Determine the (x, y) coordinate at the center of the cell enclosing the given text.  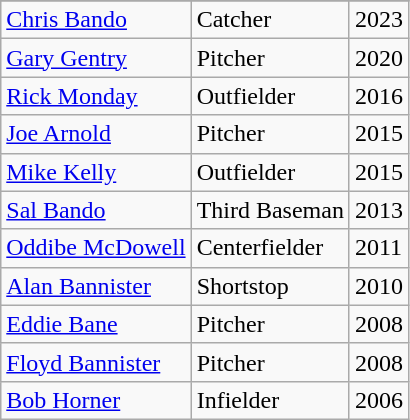
Joe Arnold (96, 134)
2006 (378, 400)
Infielder (270, 400)
Shortstop (270, 286)
Floyd Bannister (96, 362)
Centerfielder (270, 248)
2011 (378, 248)
Eddie Bane (96, 324)
Alan Bannister (96, 286)
Catcher (270, 20)
Mike Kelly (96, 172)
Chris Bando (96, 20)
Oddibe McDowell (96, 248)
Rick Monday (96, 96)
2016 (378, 96)
2023 (378, 20)
2013 (378, 210)
Sal Bando (96, 210)
Bob Horner (96, 400)
Third Baseman (270, 210)
2020 (378, 58)
Gary Gentry (96, 58)
2010 (378, 286)
